Determine the (x, y) coordinate at the center of the cell enclosing the given text.  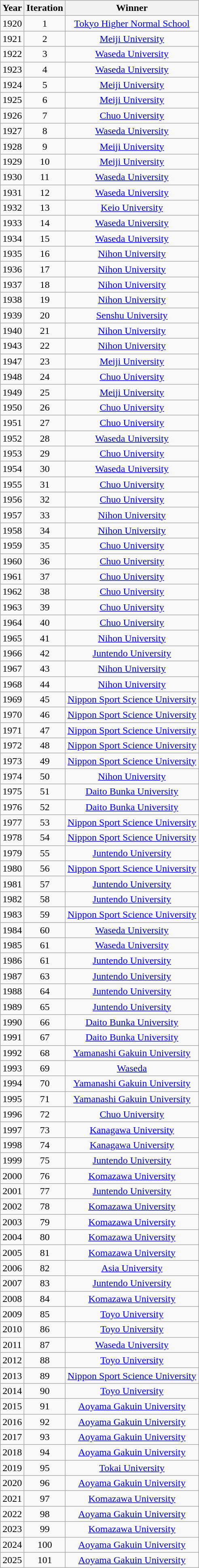
73 (45, 1130)
45 (45, 700)
1973 (12, 761)
2007 (12, 1283)
65 (45, 1007)
41 (45, 638)
1920 (12, 23)
1981 (12, 884)
92 (45, 1421)
12 (45, 193)
52 (45, 807)
31 (45, 484)
1930 (12, 177)
Keio University (132, 208)
1956 (12, 500)
21 (45, 331)
89 (45, 1375)
1964 (12, 623)
30 (45, 469)
46 (45, 715)
42 (45, 653)
13 (45, 208)
1976 (12, 807)
1932 (12, 208)
87 (45, 1345)
1921 (12, 39)
80 (45, 1237)
Senshu University (132, 315)
43 (45, 669)
7 (45, 115)
59 (45, 914)
1926 (12, 115)
Iteration (45, 8)
1971 (12, 730)
1979 (12, 853)
1989 (12, 1007)
50 (45, 776)
1943 (12, 346)
1950 (12, 407)
56 (45, 868)
1922 (12, 54)
27 (45, 423)
1949 (12, 392)
1936 (12, 269)
1935 (12, 254)
1939 (12, 315)
1999 (12, 1160)
1959 (12, 546)
1996 (12, 1114)
101 (45, 1560)
2014 (12, 1391)
1 (45, 23)
28 (45, 438)
6 (45, 100)
Waseda (132, 1068)
86 (45, 1329)
1966 (12, 653)
53 (45, 822)
5 (45, 85)
1954 (12, 469)
15 (45, 239)
1957 (12, 515)
1951 (12, 423)
11 (45, 177)
Year (12, 8)
85 (45, 1314)
1997 (12, 1130)
2018 (12, 1453)
77 (45, 1191)
33 (45, 515)
1987 (12, 976)
14 (45, 223)
79 (45, 1222)
81 (45, 1253)
96 (45, 1483)
1927 (12, 131)
Asia University (132, 1268)
1984 (12, 930)
82 (45, 1268)
51 (45, 792)
1925 (12, 100)
55 (45, 853)
64 (45, 992)
97 (45, 1499)
1970 (12, 715)
78 (45, 1207)
1974 (12, 776)
54 (45, 838)
17 (45, 269)
2011 (12, 1345)
1988 (12, 992)
36 (45, 561)
68 (45, 1053)
1985 (12, 945)
24 (45, 377)
2021 (12, 1499)
1993 (12, 1068)
2001 (12, 1191)
2022 (12, 1514)
2004 (12, 1237)
60 (45, 930)
1980 (12, 868)
22 (45, 346)
1948 (12, 377)
34 (45, 530)
2023 (12, 1529)
2015 (12, 1406)
71 (45, 1099)
9 (45, 146)
1982 (12, 899)
35 (45, 546)
20 (45, 315)
98 (45, 1514)
1953 (12, 454)
48 (45, 746)
2005 (12, 1253)
2017 (12, 1437)
1955 (12, 484)
1977 (12, 822)
1924 (12, 85)
2024 (12, 1545)
40 (45, 623)
1962 (12, 592)
63 (45, 976)
83 (45, 1283)
23 (45, 361)
1992 (12, 1053)
44 (45, 684)
2 (45, 39)
2013 (12, 1375)
1963 (12, 607)
Tokai University (132, 1468)
26 (45, 407)
8 (45, 131)
47 (45, 730)
1923 (12, 69)
Tokyo Higher Normal School (132, 23)
1960 (12, 561)
39 (45, 607)
16 (45, 254)
1938 (12, 300)
1969 (12, 700)
1986 (12, 961)
1968 (12, 684)
1978 (12, 838)
2003 (12, 1222)
74 (45, 1145)
95 (45, 1468)
100 (45, 1545)
2010 (12, 1329)
58 (45, 899)
1934 (12, 239)
2002 (12, 1207)
49 (45, 761)
57 (45, 884)
1961 (12, 576)
90 (45, 1391)
4 (45, 69)
32 (45, 500)
75 (45, 1160)
2000 (12, 1176)
2008 (12, 1299)
18 (45, 285)
70 (45, 1084)
1965 (12, 638)
67 (45, 1038)
1967 (12, 669)
1991 (12, 1038)
3 (45, 54)
1929 (12, 161)
10 (45, 161)
1972 (12, 746)
37 (45, 576)
19 (45, 300)
38 (45, 592)
1994 (12, 1084)
88 (45, 1360)
1983 (12, 914)
1933 (12, 223)
2009 (12, 1314)
1975 (12, 792)
91 (45, 1406)
1998 (12, 1145)
1995 (12, 1099)
2006 (12, 1268)
2012 (12, 1360)
99 (45, 1529)
1990 (12, 1022)
1958 (12, 530)
2019 (12, 1468)
93 (45, 1437)
29 (45, 454)
1940 (12, 331)
66 (45, 1022)
84 (45, 1299)
2025 (12, 1560)
1952 (12, 438)
72 (45, 1114)
2016 (12, 1421)
2020 (12, 1483)
69 (45, 1068)
25 (45, 392)
Winner (132, 8)
1947 (12, 361)
76 (45, 1176)
94 (45, 1453)
1937 (12, 285)
1931 (12, 193)
1928 (12, 146)
